For the text-containing cell, return its midpoint in (X, Y) coordinate format. 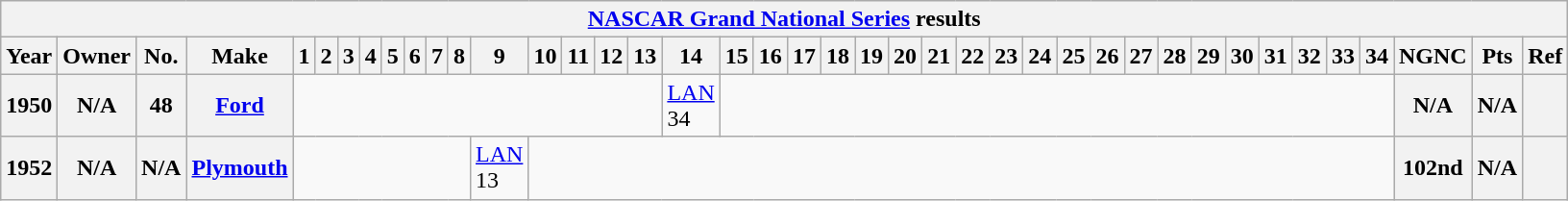
LAN13 (500, 167)
Owner (97, 56)
2 (327, 56)
27 (1141, 56)
17 (803, 56)
4 (371, 56)
22 (972, 56)
19 (872, 56)
31 (1276, 56)
32 (1309, 56)
12 (611, 56)
16 (771, 56)
13 (646, 56)
1950 (29, 106)
48 (161, 106)
1 (304, 56)
10 (546, 56)
25 (1074, 56)
9 (500, 56)
11 (578, 56)
No. (161, 56)
Ford (240, 106)
29 (1209, 56)
Plymouth (240, 167)
18 (838, 56)
LAN34 (691, 106)
6 (415, 56)
24 (1040, 56)
3 (348, 56)
Pts (1497, 56)
20 (905, 56)
28 (1174, 56)
15 (736, 56)
5 (392, 56)
102nd (1433, 167)
Year (29, 56)
34 (1376, 56)
NGNC (1433, 56)
21 (940, 56)
30 (1241, 56)
8 (459, 56)
26 (1107, 56)
14 (691, 56)
33 (1343, 56)
Make (240, 56)
7 (436, 56)
NASCAR Grand National Series results (784, 19)
1952 (29, 167)
Ref (1545, 56)
23 (1007, 56)
